Provide the (x, y) coordinate of the cell's center where the given text is located.  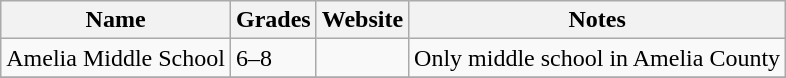
Website (362, 20)
Name (116, 20)
Grades (273, 20)
Notes (598, 20)
Only middle school in Amelia County (598, 58)
Amelia Middle School (116, 58)
6–8 (273, 58)
